Determine the [x, y] coordinate at the center of the cell enclosing the given text.  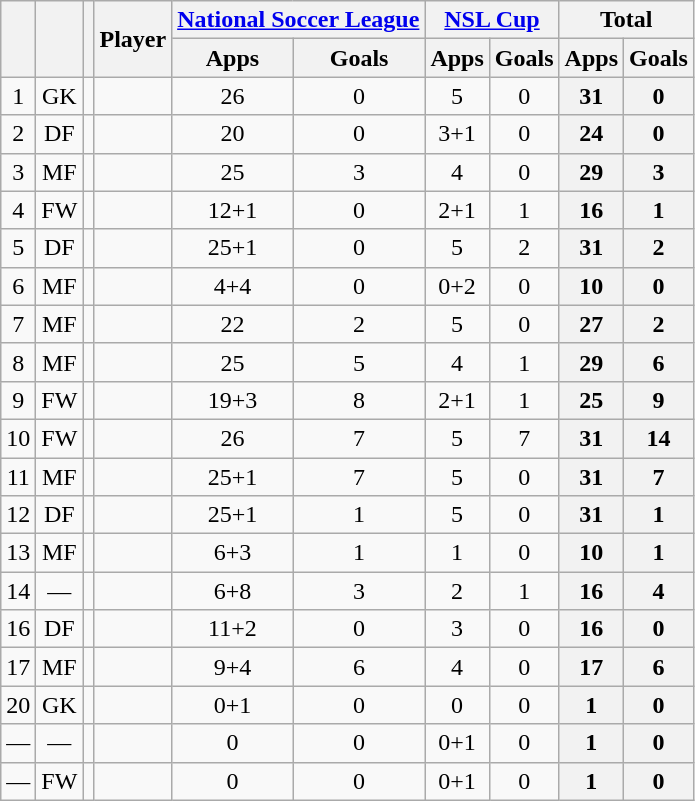
9+4 [233, 667]
19+3 [233, 400]
12 [18, 515]
11+2 [233, 629]
22 [233, 324]
3+1 [457, 134]
NSL Cup [492, 20]
27 [591, 324]
Total [626, 20]
13 [18, 553]
6+3 [233, 553]
0+2 [457, 286]
4+4 [233, 286]
Player [133, 39]
12+1 [233, 210]
11 [18, 477]
6+8 [233, 591]
24 [591, 134]
National Soccer League [298, 20]
